From the cell containing the given text, extract its center point as [x, y] coordinate. 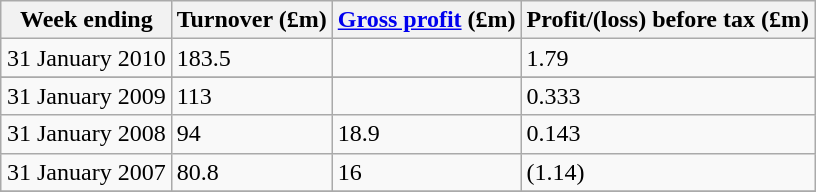
31 January 2008 [86, 134]
16 [426, 172]
31 January 2007 [86, 172]
1.79 [668, 58]
183.5 [252, 58]
Profit/(loss) before tax (£m) [668, 20]
31 January 2009 [86, 96]
0.143 [668, 134]
31 January 2010 [86, 58]
Gross profit (£m) [426, 20]
94 [252, 134]
Turnover (£m) [252, 20]
Week ending [86, 20]
113 [252, 96]
0.333 [668, 96]
80.8 [252, 172]
(1.14) [668, 172]
18.9 [426, 134]
